Pinpoint the cell where the given text exists, returning its (x, y) midpoint coordinate. 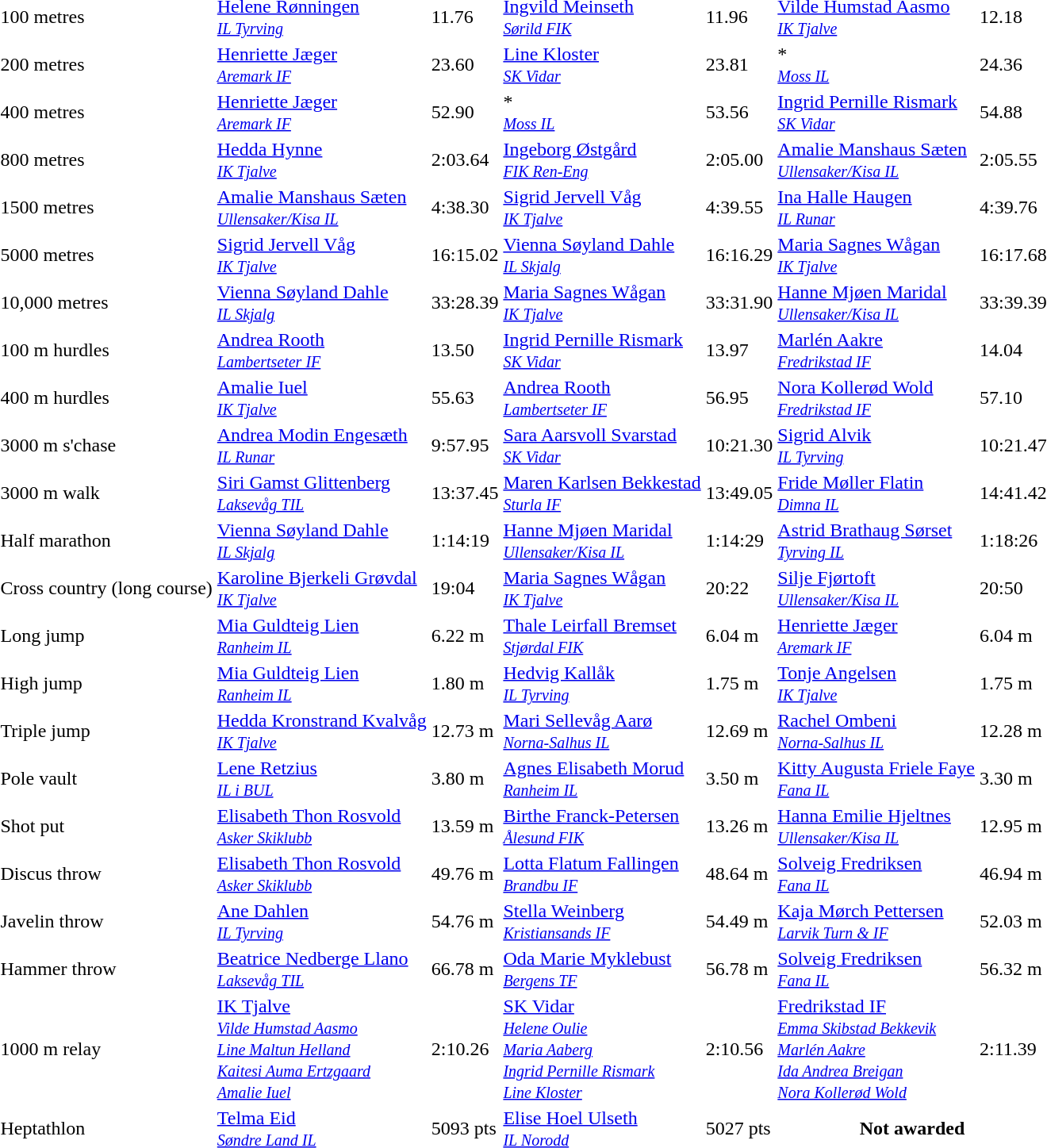
Sara Aarsvoll SvarstadSK Vidar (602, 446)
IK TjalveVilde Humstad AasmoLine Maltun HellandKaitesi Auma ErtzgaardAmalie Iuel (322, 1049)
54.76 m (465, 922)
Silje FjørtoftUllensaker/Kisa IL (876, 589)
2:10.56 (739, 1049)
56.78 m (739, 969)
13:37.45 (465, 493)
33:31.90 (739, 303)
1.80 m (465, 684)
19:04 (465, 589)
33:28.39 (465, 303)
Astrid Brathaug SørsetTyrving IL (876, 541)
Kitty Augusta Friele FayeFana IL (876, 779)
20:22 (739, 589)
13.97 (739, 351)
Birthe Franck-PetersenÅlesund FIK (602, 827)
16:16.29 (739, 255)
Hedda Kronstrand KvalvågIK Tjalve (322, 731)
Fredrikstad IFEmma Skibstad BekkevikMarlén AakreIda Andrea BreiganNora Kollerød Wold (876, 1049)
Ina Halle HaugenIL Runar (876, 208)
12.69 m (739, 731)
53.56 (739, 113)
Lotta Flatum FallingenBrandbu IF (602, 874)
Maren Karlsen BekkestadSturla IF (602, 493)
2:03.64 (465, 160)
Line KlosterSK Vidar (602, 65)
2:05.00 (739, 160)
Hedvig KallåkIL Tyrving (602, 684)
48.64 m (739, 874)
56.95 (739, 398)
1.75 m (739, 684)
Ingeborg ØstgårdFIK Ren-Eng (602, 160)
13.59 m (465, 827)
52.90 (465, 113)
1:14:19 (465, 541)
Hedda HynneIK Tjalve (322, 160)
Andrea Modin EngesæthIL Runar (322, 446)
SK VidarHelene OulieMaria AabergIngrid Pernille RismarkLine Kloster (602, 1049)
Kaja Mørch PettersenLarvik Turn & IF (876, 922)
Marlén AakreFredrikstad IF (876, 351)
Nora Kollerød WoldFredrikstad IF (876, 398)
6.22 m (465, 636)
Hanna Emilie HjeltnesUllensaker/Kisa IL (876, 827)
1:14:29 (739, 541)
54.49 m (739, 922)
3.80 m (465, 779)
4:39.55 (739, 208)
3.50 m (739, 779)
Agnes Elisabeth MorudRanheim IL (602, 779)
Tonje AngelsenIK Tjalve (876, 684)
Lene RetziusIL i BUL (322, 779)
Amalie IuelIK Tjalve (322, 398)
66.78 m (465, 969)
23.60 (465, 65)
4:38.30 (465, 208)
2:10.26 (465, 1049)
13.50 (465, 351)
23.81 (739, 65)
Thale Leirfall BremsetStjørdal FIK (602, 636)
Sigrid AlvikIL Tyrving (876, 446)
Mari Sellevåg AarøNorna-Salhus IL (602, 731)
Stella WeinbergKristiansands IF (602, 922)
10:21.30 (739, 446)
Ane DahlenIL Tyrving (322, 922)
Beatrice Nedberge LlanoLaksevåg TIL (322, 969)
13.26 m (739, 827)
Siri Gamst GlittenbergLaksevåg TIL (322, 493)
16:15.02 (465, 255)
Fride Møller FlatinDimna IL (876, 493)
6.04 m (739, 636)
12.73 m (465, 731)
9:57.95 (465, 446)
Oda Marie MyklebustBergens TF (602, 969)
49.76 m (465, 874)
55.63 (465, 398)
Karoline Bjerkeli GrøvdalIK Tjalve (322, 589)
13:49.05 (739, 493)
Rachel OmbeniNorna-Salhus IL (876, 731)
